Capture the cell that displays the provided text and extract its (x, y) central coordinate. 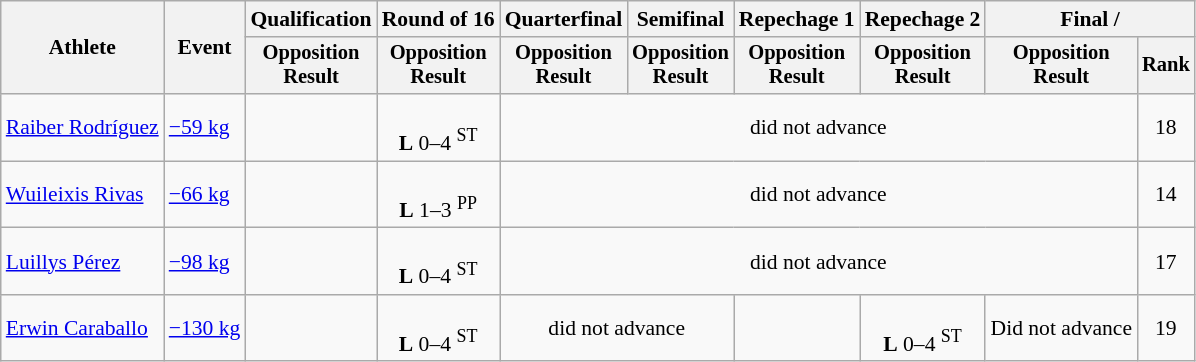
Event (205, 48)
Quarterfinal (564, 19)
Semifinal (680, 19)
Wuileixis Rivas (82, 194)
−98 kg (205, 262)
19 (1166, 328)
Erwin Caraballo (82, 328)
Rank (1166, 66)
Luillys Pérez (82, 262)
Repechage 1 (797, 19)
−130 kg (205, 328)
L 1–3 PP (438, 194)
−66 kg (205, 194)
Athlete (82, 48)
Round of 16 (438, 19)
Raiber Rodríguez (82, 128)
Did not advance (1061, 328)
Repechage 2 (923, 19)
Qualification (310, 19)
−59 kg (205, 128)
14 (1166, 194)
17 (1166, 262)
18 (1166, 128)
Final / (1090, 19)
